Scan for the cell matching the given text and deliver its [x, y] coordinate at center. 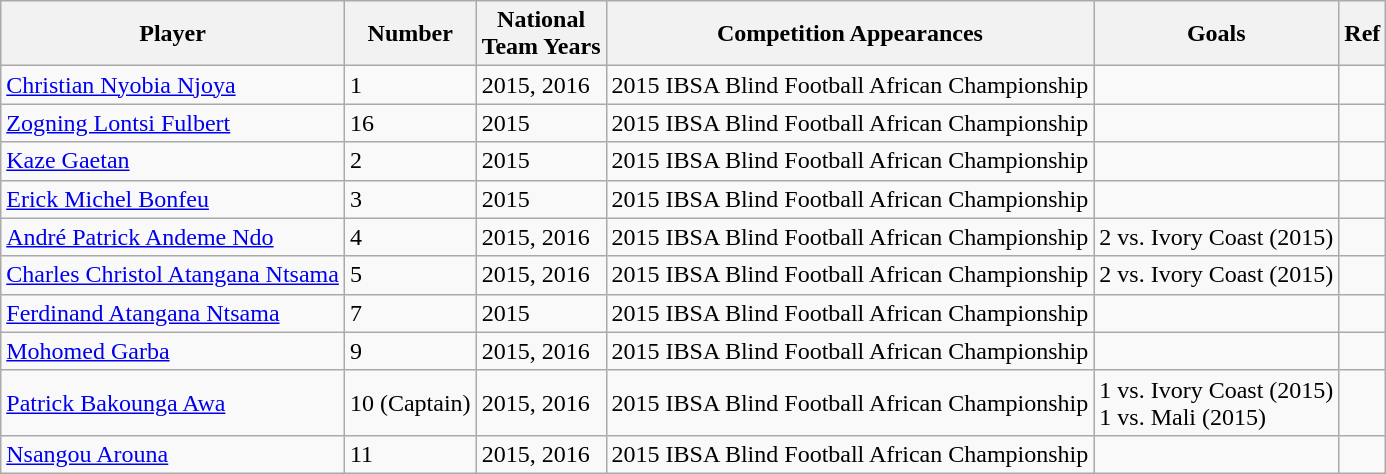
7 [410, 313]
2 [410, 161]
Goals [1216, 34]
1 [410, 85]
4 [410, 237]
Patrick Bakounga Awa [173, 402]
Zogning Lontsi Fulbert [173, 123]
11 [410, 454]
Number [410, 34]
5 [410, 275]
Kaze Gaetan [173, 161]
Nsangou Arouna [173, 454]
3 [410, 199]
Christian Nyobia Njoya [173, 85]
André Patrick Andeme Ndo [173, 237]
9 [410, 351]
10 (Captain) [410, 402]
Mohomed Garba [173, 351]
Competition Appearances [850, 34]
1 vs. Ivory Coast (2015)1 vs. Mali (2015) [1216, 402]
Charles Christol Atangana Ntsama [173, 275]
Erick Michel Bonfeu [173, 199]
Ref [1362, 34]
Ferdinand Atangana Ntsama [173, 313]
16 [410, 123]
NationalTeam Years [541, 34]
Player [173, 34]
